Search for the cell housing the specified text and yield its [x, y] center coordinate. 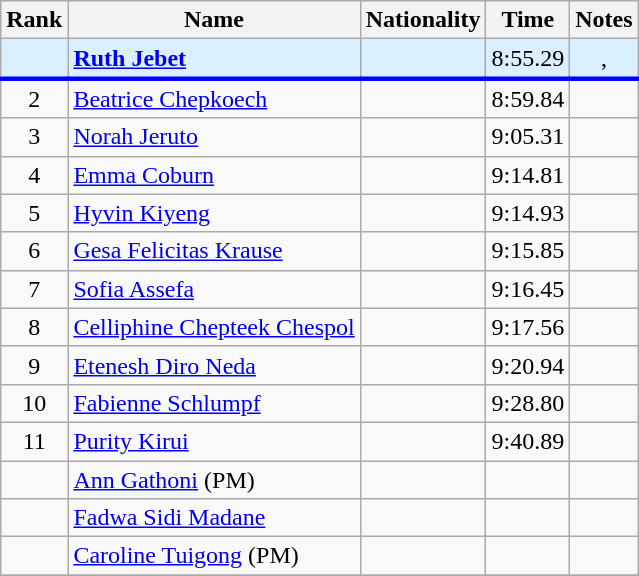
Norah Jeruto [214, 137]
Fabienne Schlumpf [214, 403]
Celliphine Chepteek Chespol [214, 327]
Hyvin Kiyeng [214, 213]
9:20.94 [528, 365]
Fadwa Sidi Madane [214, 518]
Gesa Felicitas Krause [214, 251]
3 [34, 137]
6 [34, 251]
8:55.29 [528, 59]
Time [528, 20]
8:59.84 [528, 98]
11 [34, 441]
9:14.81 [528, 175]
7 [34, 289]
4 [34, 175]
, [604, 59]
Notes [604, 20]
9 [34, 365]
Nationality [423, 20]
9:15.85 [528, 251]
10 [34, 403]
Caroline Tuigong (PM) [214, 556]
2 [34, 98]
Emma Coburn [214, 175]
Ann Gathoni (PM) [214, 479]
9:40.89 [528, 441]
9:28.80 [528, 403]
9:17.56 [528, 327]
9:16.45 [528, 289]
9:05.31 [528, 137]
Beatrice Chepkoech [214, 98]
8 [34, 327]
9:14.93 [528, 213]
Etenesh Diro Neda [214, 365]
5 [34, 213]
Ruth Jebet [214, 59]
Sofia Assefa [214, 289]
Name [214, 20]
Rank [34, 20]
Purity Kirui [214, 441]
